Provide the (X, Y) coordinate of the cell's center where the given text is located.  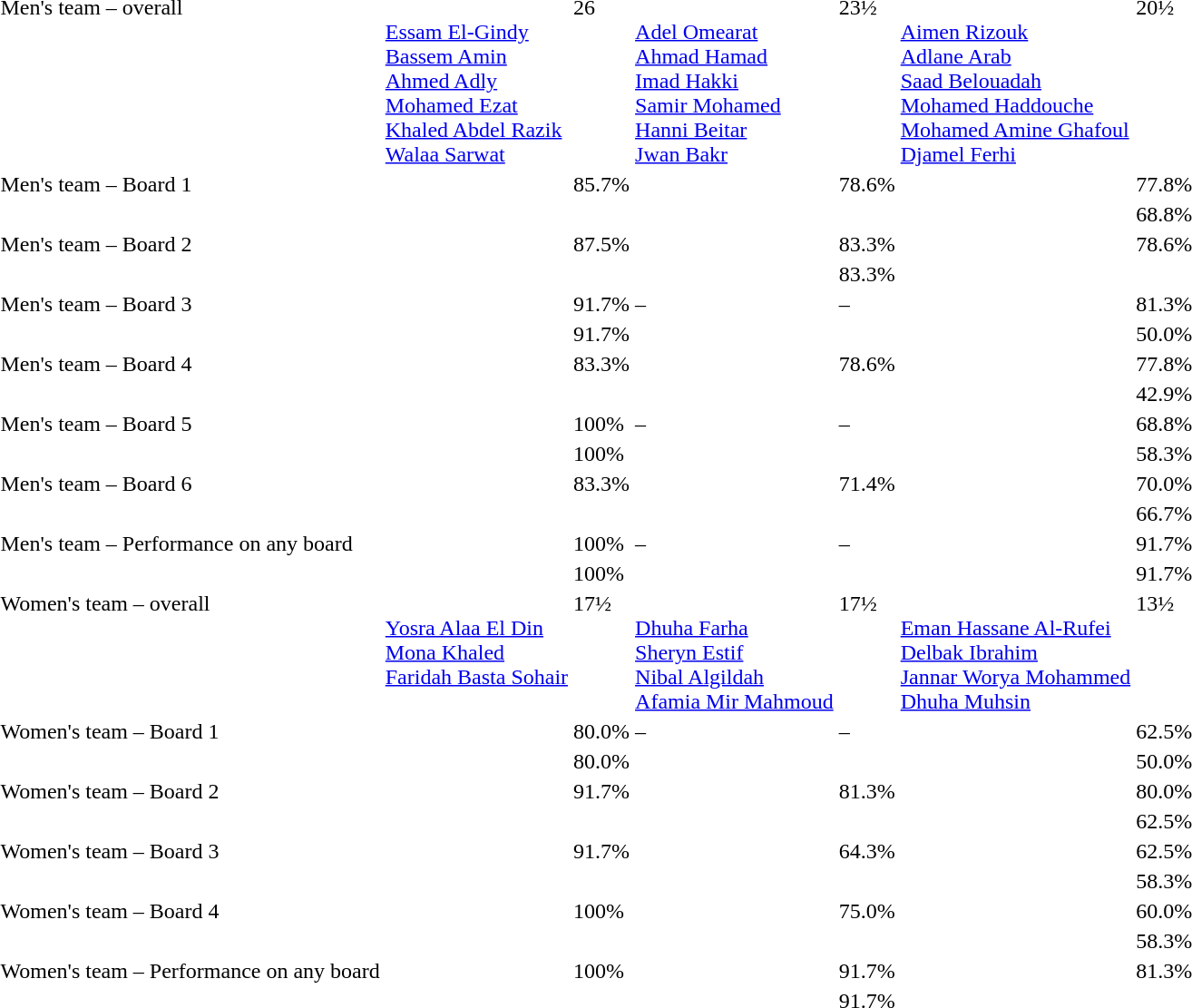
85.7% (602, 200)
Eman Hassane Al-RufeiDelbak IbrahimJannar Worya MohammedDhuha Muhsin (1016, 652)
75.0% (867, 925)
Dhuha FarhaSheryn EstifNibal AlgildahAfamia Mir Mahmoud (735, 652)
81.3% (867, 806)
87.5% (602, 259)
Yosra Alaa El DinMona KhaledFaridah Basta Sohair (476, 652)
64.3% (867, 866)
71.4% (867, 499)
